Scan for the cell matching the given text and deliver its (x, y) coordinate at center. 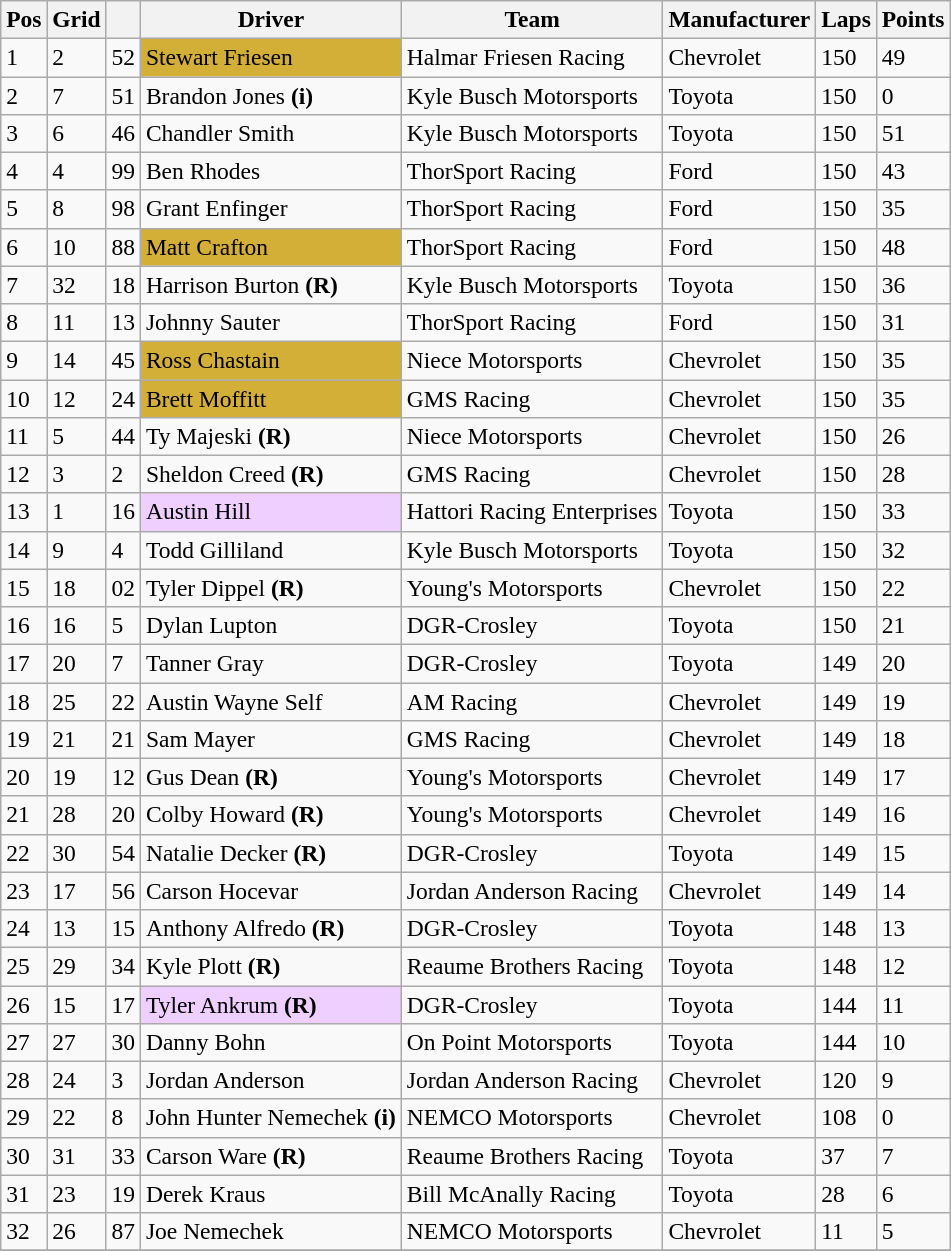
Austin Wayne Self (270, 701)
Pos (24, 19)
Johnny Sauter (270, 322)
Team (532, 19)
On Point Motorsports (532, 1042)
45 (123, 360)
Austin Hill (270, 512)
Ty Majeski (R) (270, 436)
46 (123, 133)
Derek Kraus (270, 1194)
Gus Dean (R) (270, 777)
Bill McAnally Racing (532, 1194)
Tyler Ankrum (R) (270, 1004)
Kyle Plott (R) (270, 966)
Jordan Anderson (270, 1080)
Anthony Alfredo (R) (270, 928)
Hattori Racing Enterprises (532, 512)
49 (913, 57)
54 (123, 853)
Chandler Smith (270, 133)
Grid (76, 19)
Driver (270, 19)
Halmar Friesen Racing (532, 57)
108 (846, 1118)
Harrison Burton (R) (270, 285)
Manufacturer (740, 19)
AM Racing (532, 701)
98 (123, 209)
Natalie Decker (R) (270, 853)
Ben Rhodes (270, 171)
Carson Ware (R) (270, 1156)
Laps (846, 19)
Todd Gilliland (270, 550)
Carson Hocevar (270, 891)
Stewart Friesen (270, 57)
Ross Chastain (270, 360)
Brandon Jones (i) (270, 95)
02 (123, 588)
56 (123, 891)
Sam Mayer (270, 739)
52 (123, 57)
Joe Nemechek (270, 1231)
Colby Howard (R) (270, 815)
88 (123, 247)
Tanner Gray (270, 663)
87 (123, 1231)
Tyler Dippel (R) (270, 588)
Brett Moffitt (270, 398)
Points (913, 19)
Grant Enfinger (270, 209)
99 (123, 171)
43 (913, 171)
37 (846, 1156)
34 (123, 966)
Sheldon Creed (R) (270, 474)
John Hunter Nemechek (i) (270, 1118)
Danny Bohn (270, 1042)
Matt Crafton (270, 247)
120 (846, 1080)
Dylan Lupton (270, 625)
36 (913, 285)
48 (913, 247)
44 (123, 436)
